Pinpoint the cell where the given text exists, returning its (x, y) midpoint coordinate. 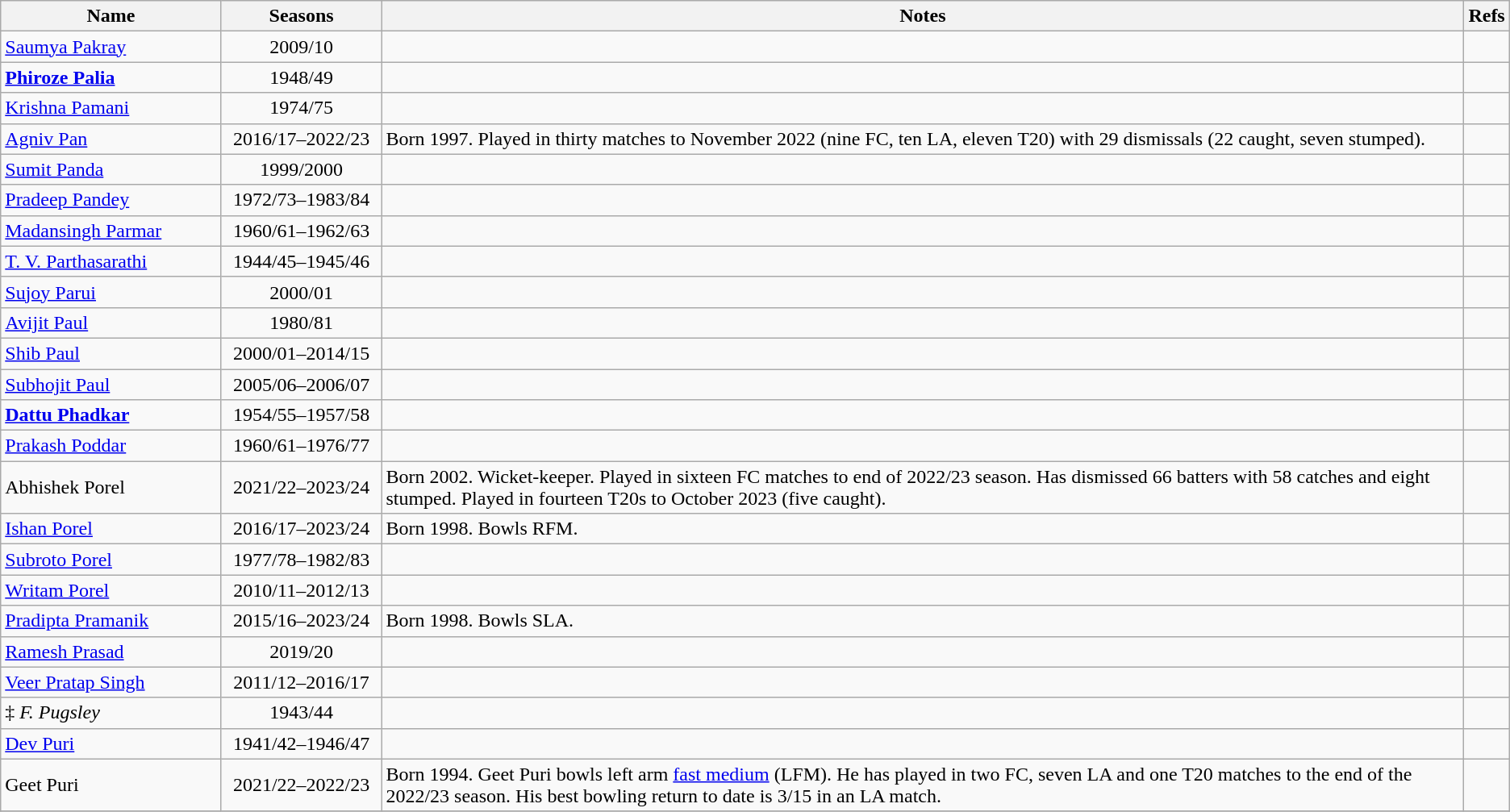
1943/44 (302, 713)
Krishna Pamani (111, 108)
Writam Porel (111, 590)
‡ F. Pugsley (111, 713)
1941/42–1946/47 (302, 743)
Veer Pratap Singh (111, 682)
Pradeep Pandey (111, 200)
1980/81 (302, 323)
2021/22–2023/24 (302, 487)
2009/10 (302, 47)
2016/17–2022/23 (302, 139)
Born 1997. Played in thirty matches to November 2022 (nine FC, ten LA, eleven T20) with 29 dismissals (22 caught, seven stumped). (923, 139)
2010/11–2012/13 (302, 590)
Abhishek Porel (111, 487)
Refs (1487, 16)
Prakash Poddar (111, 446)
Agniv Pan (111, 139)
Born 1998. Bowls RFM. (923, 529)
Pradipta Pramanik (111, 621)
Madansingh Parmar (111, 231)
Saumya Pakray (111, 47)
Dattu Phadkar (111, 415)
1977/78–1982/83 (302, 560)
2000/01 (302, 292)
Born 1998. Bowls SLA. (923, 621)
Subroto Porel (111, 560)
2021/22–2022/23 (302, 785)
1974/75 (302, 108)
Shib Paul (111, 353)
Notes (923, 16)
2005/06–2006/07 (302, 385)
2015/16–2023/24 (302, 621)
1960/61–1962/63 (302, 231)
1972/73–1983/84 (302, 200)
2000/01–2014/15 (302, 353)
1954/55–1957/58 (302, 415)
Sujoy Parui (111, 292)
T. V. Parthasarathi (111, 261)
Name (111, 16)
Dev Puri (111, 743)
Ramesh Prasad (111, 652)
1944/45–1945/46 (302, 261)
Avijit Paul (111, 323)
Phiroze Palia (111, 77)
2011/12–2016/17 (302, 682)
Ishan Porel (111, 529)
Geet Puri (111, 785)
2016/17–2023/24 (302, 529)
1960/61–1976/77 (302, 446)
1948/49 (302, 77)
Seasons (302, 16)
Subhojit Paul (111, 385)
1999/2000 (302, 169)
Sumit Panda (111, 169)
2019/20 (302, 652)
